Search for the cell housing the specified text and yield its (x, y) center coordinate. 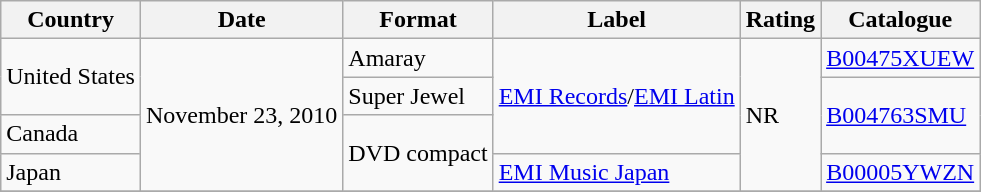
B00475XUEW (900, 58)
Label (616, 20)
United States (71, 77)
DVD compact (418, 153)
Canada (71, 134)
Amaray (418, 58)
B004763SMU (900, 115)
B00005YWZN (900, 172)
Super Jewel (418, 96)
Rating (780, 20)
Format (418, 20)
Japan (71, 172)
EMI Records/EMI Latin (616, 96)
Country (71, 20)
EMI Music Japan (616, 172)
November 23, 2010 (241, 115)
Catalogue (900, 20)
NR (780, 115)
Date (241, 20)
